Identify which cell holds the provided text, then report its (x, y) central coordinate. 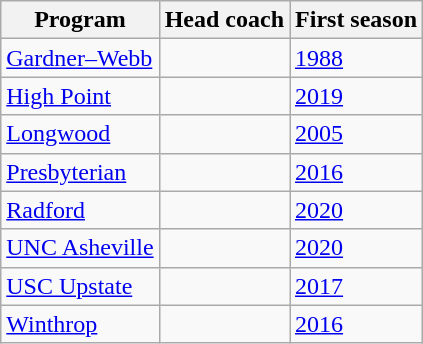
Winthrop (80, 324)
Longwood (80, 134)
First season (356, 20)
2019 (356, 96)
Program (80, 20)
Radford (80, 210)
USC Upstate (80, 286)
Head coach (224, 20)
Presbyterian (80, 172)
Gardner–Webb (80, 58)
2005 (356, 134)
High Point (80, 96)
2017 (356, 286)
1988 (356, 58)
UNC Asheville (80, 248)
